Detect which cell encompasses the target text, then output its (X, Y) center coordinate. 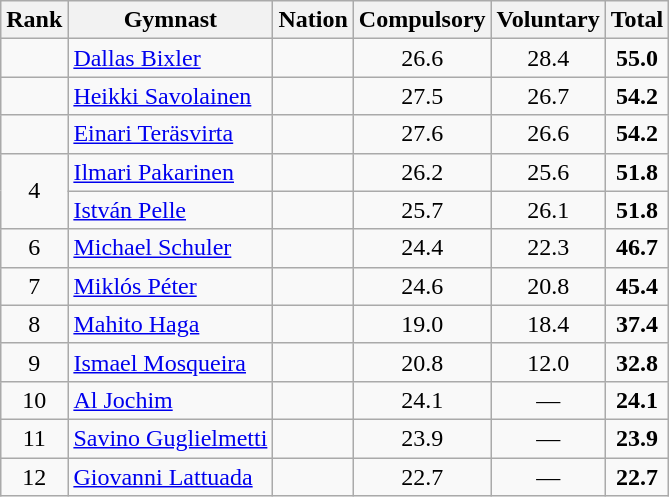
37.4 (637, 324)
4 (34, 191)
19.0 (422, 324)
Ilmari Pakarinen (170, 172)
24.6 (422, 286)
Ismael Mosqueira (170, 362)
26.7 (548, 96)
Einari Teräsvirta (170, 134)
45.4 (637, 286)
27.5 (422, 96)
Dallas Bixler (170, 58)
46.7 (637, 248)
18.4 (548, 324)
55.0 (637, 58)
Savino Guglielmetti (170, 438)
7 (34, 286)
11 (34, 438)
István Pelle (170, 210)
Compulsory (422, 20)
Nation (313, 20)
32.8 (637, 362)
6 (34, 248)
27.6 (422, 134)
12.0 (548, 362)
8 (34, 324)
Mahito Haga (170, 324)
Heikki Savolainen (170, 96)
Michael Schuler (170, 248)
Al Jochim (170, 400)
10 (34, 400)
22.3 (548, 248)
24.4 (422, 248)
25.6 (548, 172)
Giovanni Lattuada (170, 477)
26.2 (422, 172)
12 (34, 477)
Rank (34, 20)
Voluntary (548, 20)
Miklós Péter (170, 286)
28.4 (548, 58)
9 (34, 362)
Total (637, 20)
Gymnast (170, 20)
26.1 (548, 210)
25.7 (422, 210)
